Identify which cell holds the provided text, then report its [x, y] central coordinate. 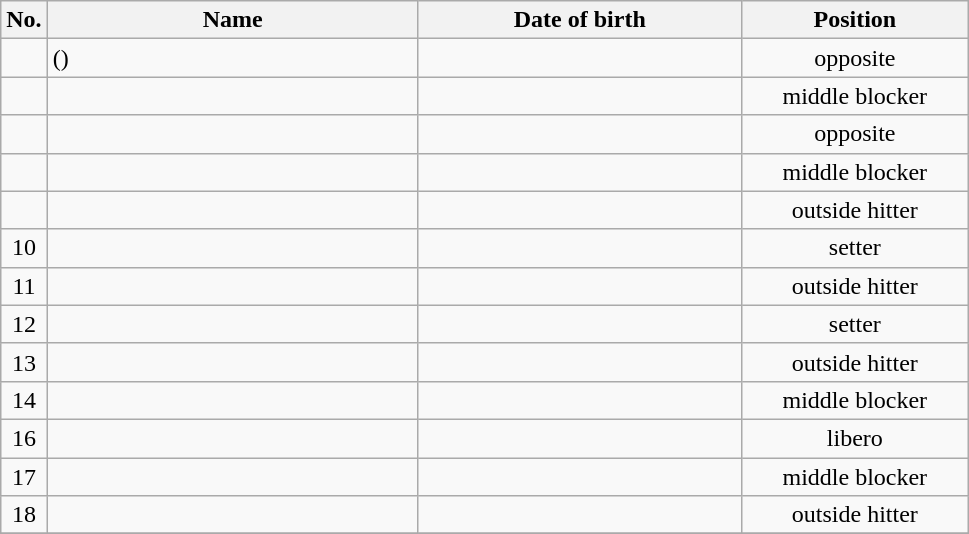
17 [24, 477]
12 [24, 324]
13 [24, 362]
Date of birth [580, 20]
() [232, 58]
Name [232, 20]
No. [24, 20]
Position [854, 20]
18 [24, 515]
14 [24, 400]
16 [24, 438]
11 [24, 286]
libero [854, 438]
10 [24, 248]
